Find where the given text appears and provide that cell's center as [X, Y] coordinate. 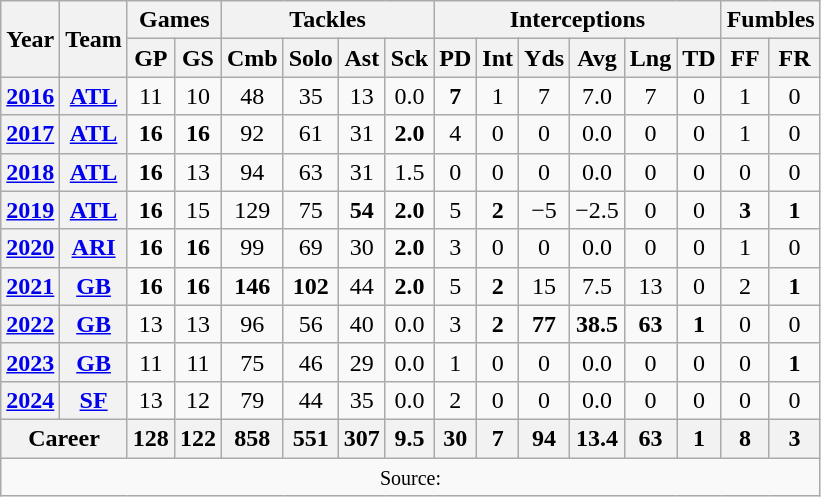
Games [174, 20]
Tackles [327, 20]
61 [310, 134]
102 [310, 286]
128 [150, 438]
13.4 [598, 438]
7.5 [598, 286]
Team [94, 39]
48 [252, 96]
7.0 [598, 96]
Int [498, 58]
99 [252, 248]
Interceptions [578, 20]
1.5 [409, 172]
2019 [30, 210]
TD [699, 58]
Ast [362, 58]
551 [310, 438]
129 [252, 210]
2021 [30, 286]
40 [362, 324]
77 [544, 324]
9.5 [409, 438]
92 [252, 134]
−2.5 [598, 210]
SF [94, 400]
FF [745, 58]
GS [198, 58]
2018 [30, 172]
Sck [409, 58]
Solo [310, 58]
−5 [544, 210]
2017 [30, 134]
2024 [30, 400]
79 [252, 400]
12 [198, 400]
Lng [650, 58]
2020 [30, 248]
69 [310, 248]
46 [310, 362]
54 [362, 210]
Cmb [252, 58]
8 [745, 438]
122 [198, 438]
2023 [30, 362]
146 [252, 286]
38.5 [598, 324]
56 [310, 324]
GP [150, 58]
Career [64, 438]
FR [794, 58]
Avg [598, 58]
2022 [30, 324]
29 [362, 362]
PD [456, 58]
Yds [544, 58]
Year [30, 39]
307 [362, 438]
Fumbles [770, 20]
ARI [94, 248]
2016 [30, 96]
858 [252, 438]
96 [252, 324]
Source: [410, 477]
10 [198, 96]
4 [456, 134]
